Provide the [X, Y] coordinate of the cell's center where the given text is located.  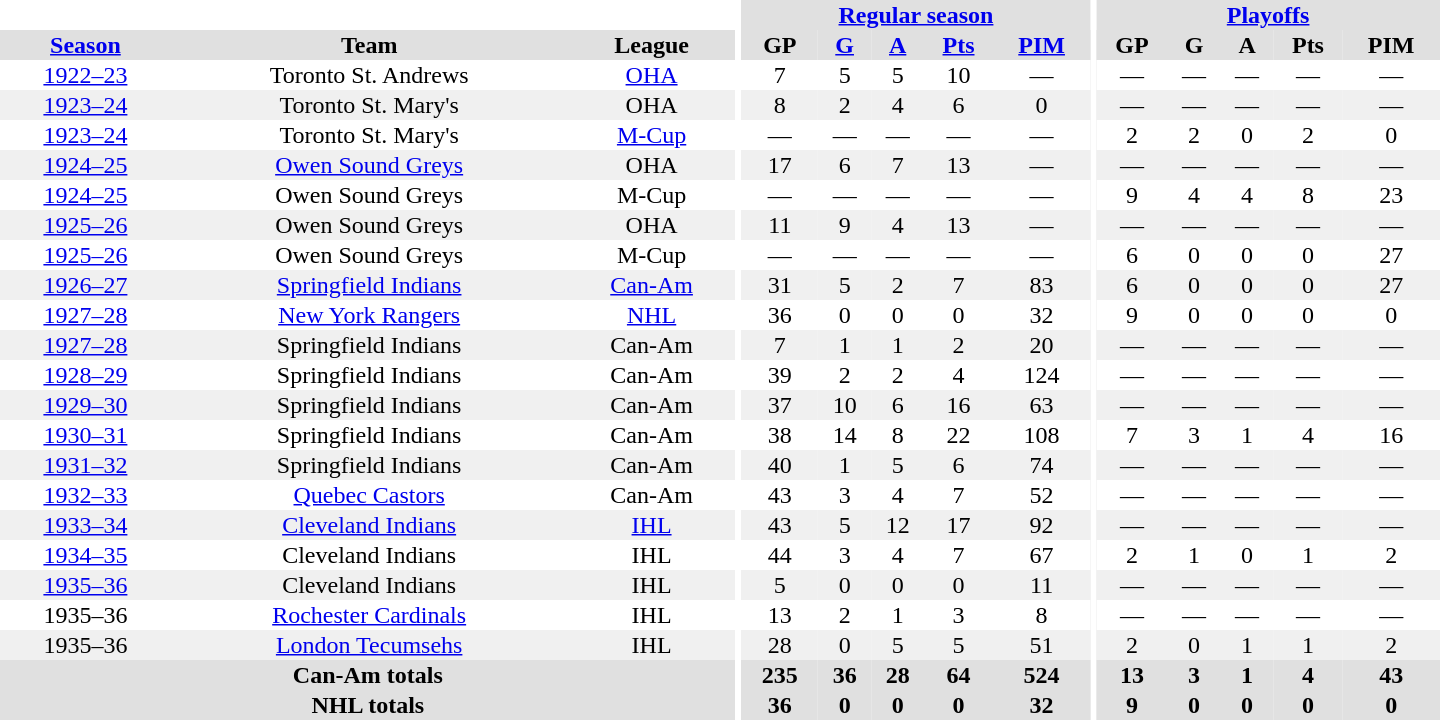
1929–30 [86, 405]
38 [780, 435]
83 [1042, 285]
NHL [651, 315]
1926–27 [86, 285]
Playoffs [1268, 15]
1922–23 [86, 75]
1928–29 [86, 375]
20 [1042, 345]
1933–34 [86, 525]
Quebec Castors [370, 495]
235 [780, 675]
64 [958, 675]
Team [370, 45]
Rochester Cardinals [370, 615]
40 [780, 465]
31 [780, 285]
1932–33 [86, 495]
Season [86, 45]
74 [1042, 465]
63 [1042, 405]
44 [780, 555]
Toronto St. Andrews [370, 75]
108 [1042, 435]
1934–35 [86, 555]
524 [1042, 675]
London Tecumsehs [370, 645]
22 [958, 435]
67 [1042, 555]
23 [1391, 195]
1931–32 [86, 465]
Can-Am totals [368, 675]
124 [1042, 375]
1930–31 [86, 435]
NHL totals [368, 705]
League [651, 45]
14 [844, 435]
12 [898, 525]
52 [1042, 495]
92 [1042, 525]
New York Rangers [370, 315]
39 [780, 375]
Regular season [916, 15]
37 [780, 405]
51 [1042, 645]
